Capture the cell that displays the provided text and extract its (X, Y) central coordinate. 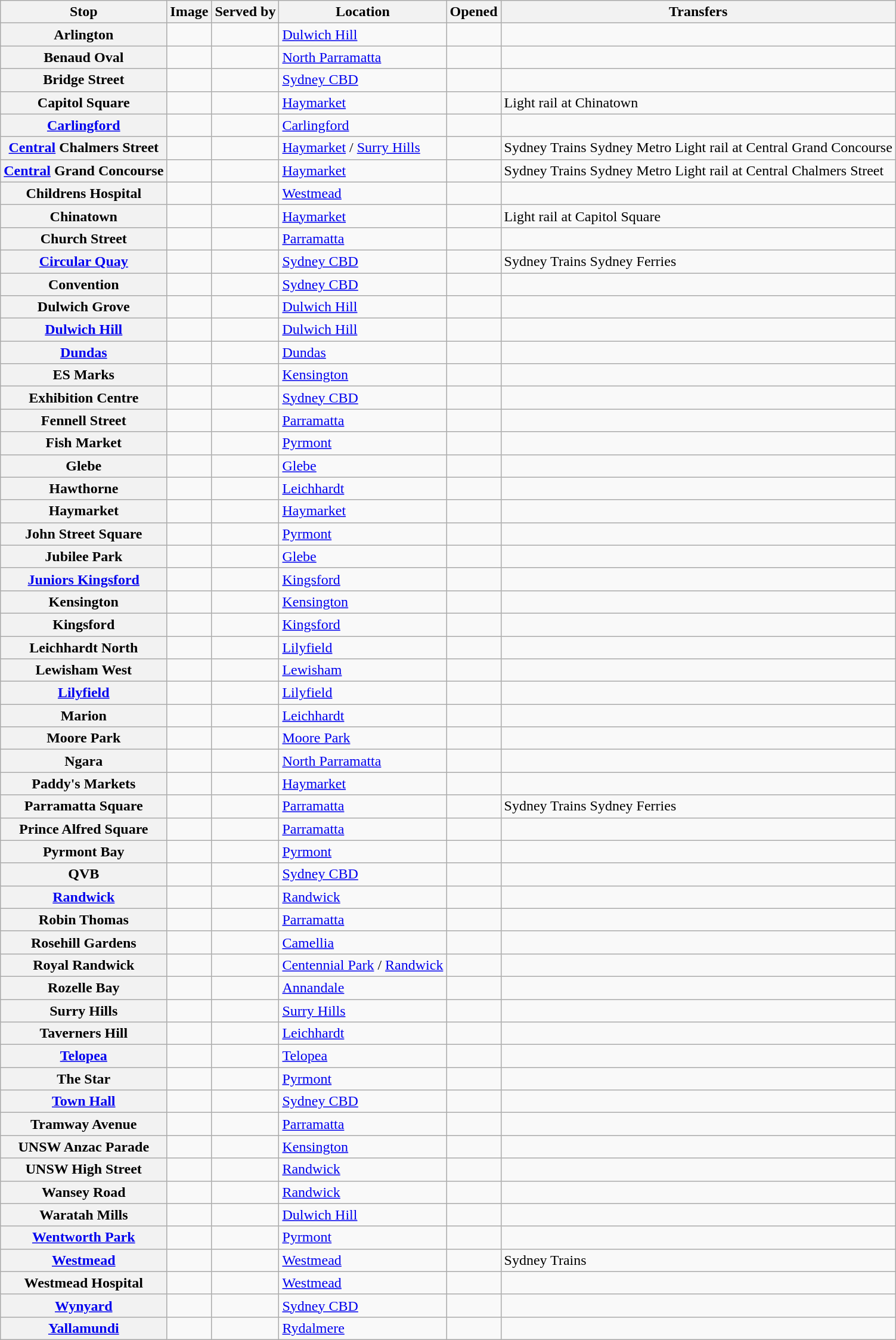
Light rail at Capitol Square (698, 216)
Waratah Mills (83, 1215)
Lewisham West (83, 670)
Yallamundi (83, 1328)
Ngara (83, 761)
Church Street (83, 239)
Fish Market (83, 443)
UNSW High Street (83, 1169)
Sydney Trains Sydney Metro Light rail at Central Chalmers Street (698, 171)
Annandale (362, 988)
Camellia (362, 942)
Sydney Trains Sydney Metro Light rail at Central Grand Concourse (698, 148)
Bridge Street (83, 80)
Wansey Road (83, 1192)
Leichhardt North (83, 647)
Stop (83, 12)
Transfers (698, 12)
Served by (246, 12)
Image (190, 12)
ES Marks (83, 375)
Exhibition Centre (83, 398)
Central Grand Concourse (83, 171)
Paddy's Markets (83, 784)
Capitol Square (83, 103)
Rosehill Gardens (83, 942)
QVB (83, 874)
Fennell Street (83, 420)
Chinatown (83, 216)
Centennial Park / Randwick (362, 965)
Light rail at Chinatown (698, 103)
Jubilee Park (83, 556)
John Street Square (83, 534)
UNSW Anzac Parade (83, 1147)
Circular Quay (83, 261)
Dulwich Grove (83, 307)
Benaud Oval (83, 57)
Rydalmere (362, 1328)
Central Chalmers Street (83, 148)
Convention (83, 284)
Juniors Kingsford (83, 579)
Royal Randwick (83, 965)
Sydney Trains (698, 1260)
Taverners Hill (83, 1033)
Arlington (83, 35)
Tramway Avenue (83, 1124)
Opened (473, 12)
Pyrmont Bay (83, 852)
Location (362, 12)
Wentworth Park (83, 1237)
Childrens Hospital (83, 193)
Marion (83, 716)
Hawthorne (83, 488)
Rozelle Bay (83, 988)
Robin Thomas (83, 920)
Town Hall (83, 1101)
Haymarket / Surry Hills (362, 148)
Wynyard (83, 1305)
Prince Alfred Square (83, 829)
Lewisham (362, 670)
Parramatta Square (83, 806)
Westmead Hospital (83, 1283)
The Star (83, 1079)
